Pinpoint the cell where the given text exists, returning its [X, Y] midpoint coordinate. 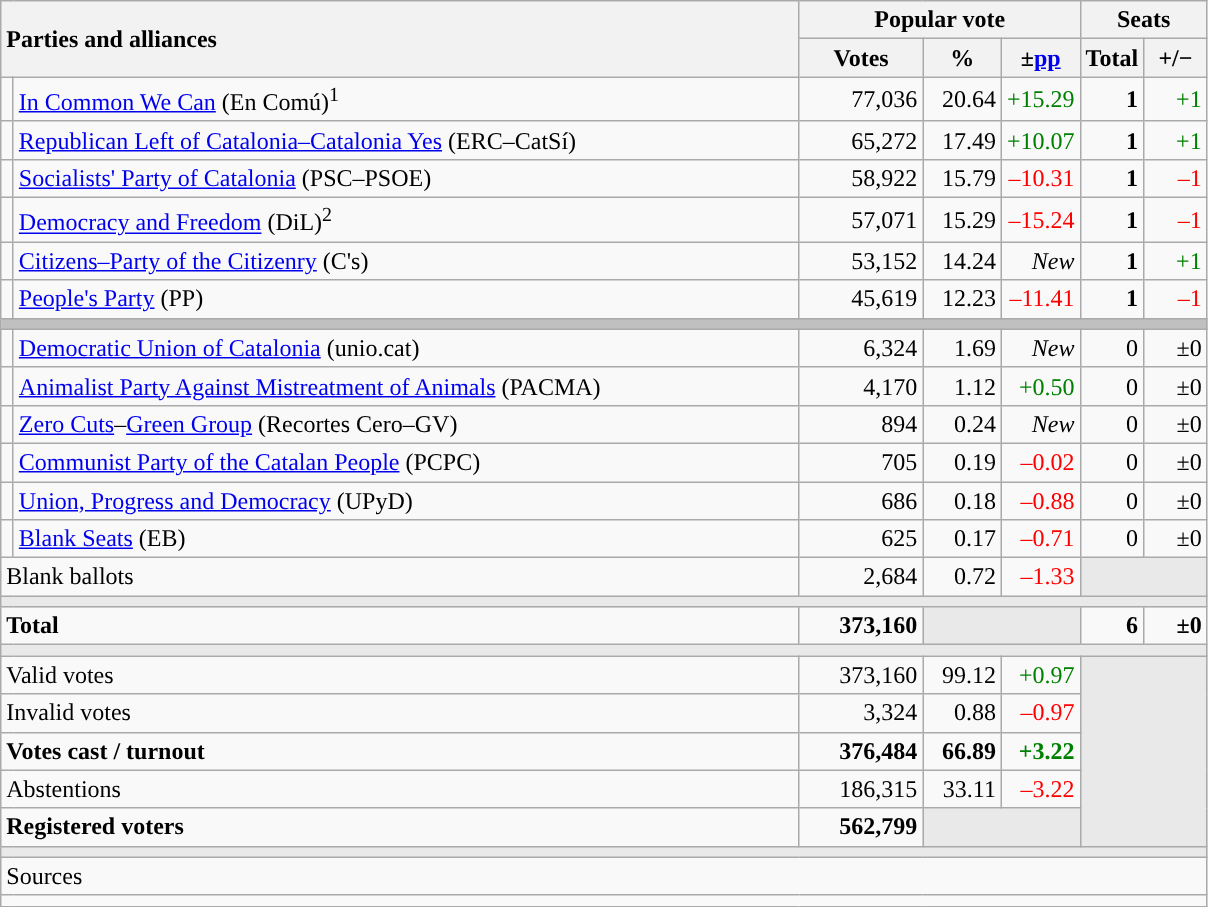
Registered voters [400, 827]
In Common We Can (En Comú)1 [406, 100]
57,071 [861, 220]
+10.07 [1040, 140]
705 [861, 462]
% [962, 58]
2,684 [861, 577]
–11.41 [1040, 299]
33.11 [962, 789]
+0.50 [1040, 386]
0.18 [962, 501]
894 [861, 424]
6 [1112, 626]
Invalid votes [400, 713]
Citizens–Party of the Citizenry (C's) [406, 261]
686 [861, 501]
±pp [1040, 58]
12.23 [962, 299]
Popular vote [940, 20]
66.89 [962, 751]
1.69 [962, 348]
17.49 [962, 140]
Socialists' Party of Catalonia (PSC–PSOE) [406, 178]
Democracy and Freedom (DiL)2 [406, 220]
Union, Progress and Democracy (UPyD) [406, 501]
–3.22 [1040, 789]
53,152 [861, 261]
562,799 [861, 827]
Seats [1144, 20]
–1.33 [1040, 577]
77,036 [861, 100]
+15.29 [1040, 100]
–0.02 [1040, 462]
+0.97 [1040, 675]
625 [861, 539]
–10.31 [1040, 178]
15.29 [962, 220]
Communist Party of the Catalan People (PCPC) [406, 462]
0.17 [962, 539]
–15.24 [1040, 220]
Democratic Union of Catalonia (unio.cat) [406, 348]
58,922 [861, 178]
14.24 [962, 261]
20.64 [962, 100]
376,484 [861, 751]
4,170 [861, 386]
Republican Left of Catalonia–Catalonia Yes (ERC–CatSí) [406, 140]
Blank ballots [400, 577]
65,272 [861, 140]
Sources [604, 876]
–0.97 [1040, 713]
Zero Cuts–Green Group (Recortes Cero–GV) [406, 424]
–0.88 [1040, 501]
45,619 [861, 299]
Votes cast / turnout [400, 751]
People's Party (PP) [406, 299]
15.79 [962, 178]
Votes [861, 58]
99.12 [962, 675]
Valid votes [400, 675]
+3.22 [1040, 751]
Abstentions [400, 789]
6,324 [861, 348]
–0.71 [1040, 539]
186,315 [861, 789]
Blank Seats (EB) [406, 539]
3,324 [861, 713]
Parties and alliances [400, 39]
0.72 [962, 577]
+/− [1176, 58]
1.12 [962, 386]
0.88 [962, 713]
Animalist Party Against Mistreatment of Animals (PACMA) [406, 386]
0.24 [962, 424]
0.19 [962, 462]
